Locate the cell with the specified text and output its (X, Y) center coordinate. 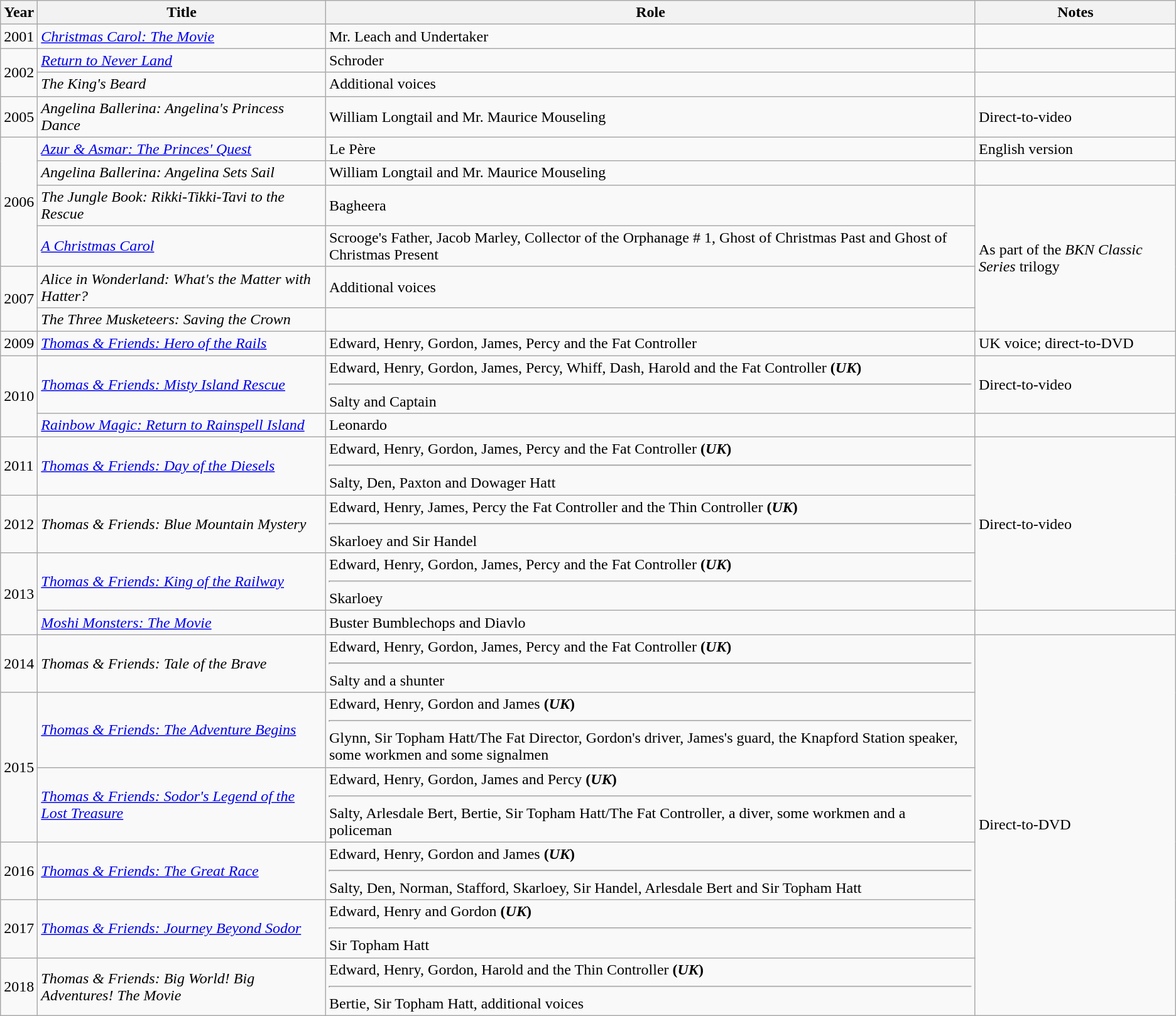
Edward, Henry, Gordon, James, Percy and the Fat Controller (UK)Skarloey (650, 582)
Title (182, 13)
2013 (19, 594)
Angelina Ballerina: Angelina's Princess Dance (182, 117)
2010 (19, 396)
Leonardo (650, 425)
2007 (19, 299)
Thomas & Friends: Journey Beyond Sodor (182, 929)
A Christmas Carol (182, 246)
Mr. Leach and Undertaker (650, 36)
Return to Never Land (182, 60)
Thomas & Friends: Misty Island Rescue (182, 385)
Moshi Monsters: The Movie (182, 623)
Thomas & Friends: The Adventure Begins (182, 730)
Edward, Henry, Gordon, James, Percy and the Fat Controller (650, 343)
2012 (19, 524)
Thomas & Friends: Tale of the Brave (182, 664)
Edward, Henry, Gordon, James, Percy and the Fat Controller (UK)Salty, Den, Paxton and Dowager Hatt (650, 466)
Direct-to-DVD (1075, 825)
Christmas Carol: The Movie (182, 36)
Edward, Henry, Gordon, James, Percy, Whiff, Dash, Harold and the Fat Controller (UK)Salty and Captain (650, 385)
Buster Bumblechops and Diavlo (650, 623)
2014 (19, 664)
Role (650, 13)
Thomas & Friends: Big World! Big Adventures! The Movie (182, 986)
The Three Musketeers: Saving the Crown (182, 319)
Scrooge's Father, Jacob Marley, Collector of the Orphanage # 1, Ghost of Christmas Past and Ghost of Christmas Present (650, 246)
Bagheera (650, 205)
Thomas & Friends: Sodor's Legend of the Lost Treasure (182, 804)
2005 (19, 117)
The King's Beard (182, 84)
2009 (19, 343)
Edward, Henry and Gordon (UK)Sir Topham Hatt (650, 929)
Year (19, 13)
Edward, Henry, Gordon, Harold and the Thin Controller (UK)Bertie, Sir Topham Hatt, additional voices (650, 986)
2002 (19, 72)
Thomas & Friends: Day of the Diesels (182, 466)
English version (1075, 149)
2006 (19, 202)
Alice in Wonderland: What's the Matter with Hatter? (182, 287)
Angelina Ballerina: Angelina Sets Sail (182, 173)
2016 (19, 871)
Thomas & Friends: Hero of the Rails (182, 343)
2015 (19, 767)
Edward, Henry, Gordon, James, Percy and the Fat Controller (UK)Salty and a shunter (650, 664)
Schroder (650, 60)
The Jungle Book: Rikki-Tikki-Tavi to the Rescue (182, 205)
Edward, Henry, Gordon and James (UK)Salty, Den, Norman, Stafford, Skarloey, Sir Handel, Arlesdale Bert and Sir Topham Hatt (650, 871)
2018 (19, 986)
Thomas & Friends: The Great Race (182, 871)
Edward, Henry, Gordon, James and Percy (UK)Salty, Arlesdale Bert, Bertie, Sir Topham Hatt/The Fat Controller, a diver, some workmen and a policeman (650, 804)
UK voice; direct-to-DVD (1075, 343)
Rainbow Magic: Return to Rainspell Island (182, 425)
Thomas & Friends: King of the Railway (182, 582)
Azur & Asmar: The Princes' Quest (182, 149)
Thomas & Friends: Blue Mountain Mystery (182, 524)
2001 (19, 36)
2017 (19, 929)
Edward, Henry, James, Percy the Fat Controller and the Thin Controller (UK)Skarloey and Sir Handel (650, 524)
2011 (19, 466)
Notes (1075, 13)
As part of the BKN Classic Series trilogy (1075, 258)
Le Père (650, 149)
